Determine the [x, y] coordinate at the center of the cell enclosing the given text.  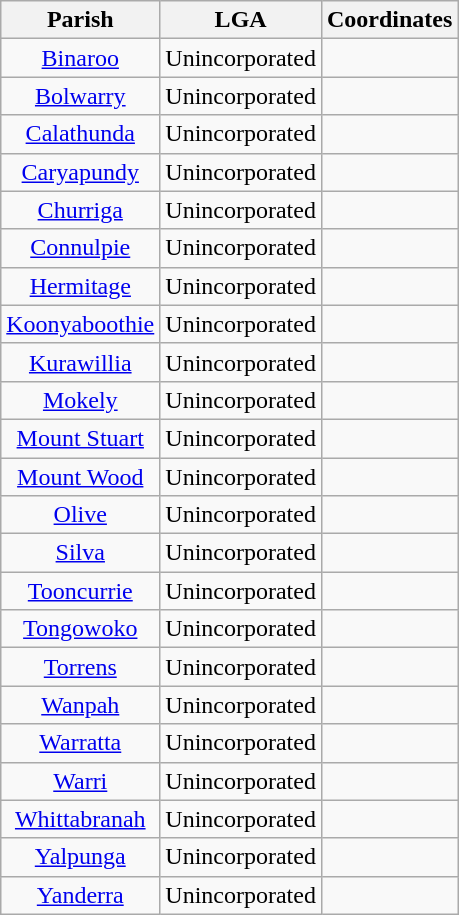
Olive [80, 515]
Parish [80, 20]
Caryapundy [80, 172]
Tooncurrie [80, 591]
Yanderra [80, 895]
Mount Stuart [80, 438]
Torrens [80, 667]
Binaroo [80, 58]
Calathunda [80, 134]
Wanpah [80, 705]
Kurawillia [80, 362]
Silva [80, 553]
Coordinates [389, 20]
Churriga [80, 210]
Bolwarry [80, 96]
LGA [241, 20]
Connulpie [80, 248]
Hermitage [80, 286]
Mokely [80, 400]
Yalpunga [80, 857]
Warratta [80, 743]
Mount Wood [80, 477]
Koonyaboothie [80, 324]
Warri [80, 781]
Tongowoko [80, 629]
Whittabranah [80, 819]
